From the cell containing the given text, extract its center point as (x, y) coordinate. 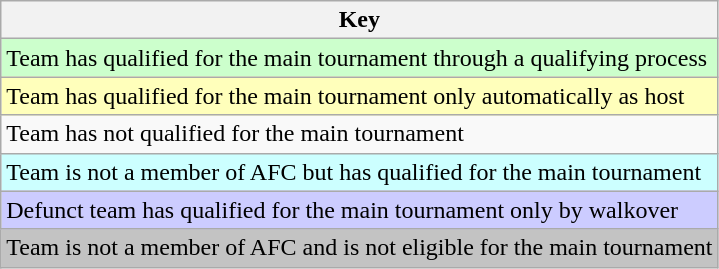
Team is not a member of AFC and is not eligible for the main tournament (360, 248)
Team has qualified for the main tournament only automatically as host (360, 96)
Team has not qualified for the main tournament (360, 134)
Defunct team has qualified for the main tournament only by walkover (360, 210)
Key (360, 20)
Team has qualified for the main tournament through a qualifying process (360, 58)
Team is not a member of AFC but has qualified for the main tournament (360, 172)
